Determine the (x, y) coordinate at the center of the cell enclosing the given text.  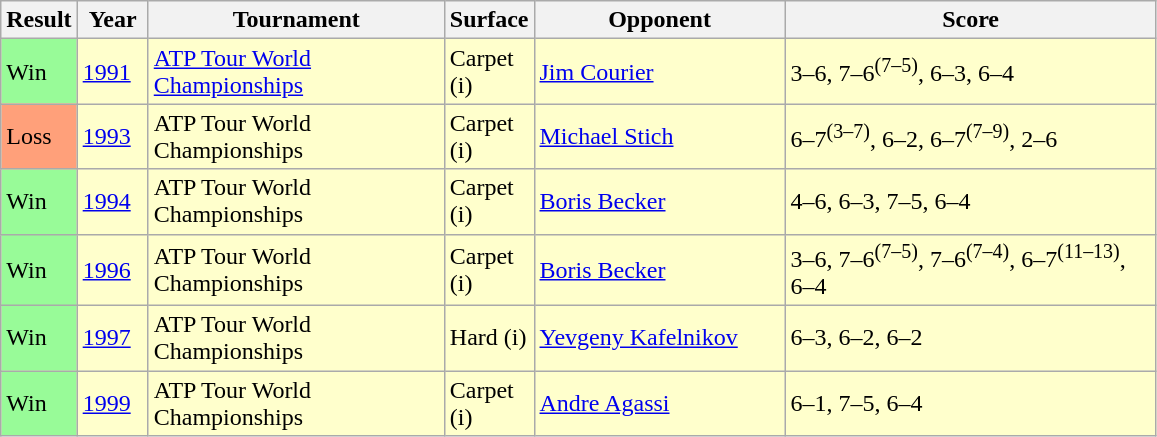
1991 (112, 72)
1996 (112, 270)
6–3, 6–2, 6–2 (970, 338)
6–1, 7–5, 6–4 (970, 404)
1997 (112, 338)
Score (970, 20)
Result (39, 20)
Andre Agassi (660, 404)
Jim Courier (660, 72)
Tournament (296, 20)
1993 (112, 136)
1994 (112, 202)
3–6, 7–6(7–5), 7–6(7–4), 6–7(11–13), 6–4 (970, 270)
6–7(3–7), 6–2, 6–7(7–9), 2–6 (970, 136)
Michael Stich (660, 136)
1999 (112, 404)
Year (112, 20)
4–6, 6–3, 7–5, 6–4 (970, 202)
Hard (i) (489, 338)
Loss (39, 136)
Yevgeny Kafelnikov (660, 338)
Opponent (660, 20)
3–6, 7–6(7–5), 6–3, 6–4 (970, 72)
Surface (489, 20)
